Find where the given text appears and provide that cell's center as (X, Y) coordinate. 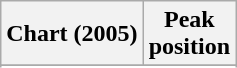
Peakposition (189, 34)
Chart (2005) (72, 34)
